Identify which cell holds the provided text, then report its (x, y) central coordinate. 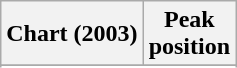
Chart (2003) (72, 34)
Peakposition (189, 34)
